Find where the given text appears and provide that cell's center as (x, y) coordinate. 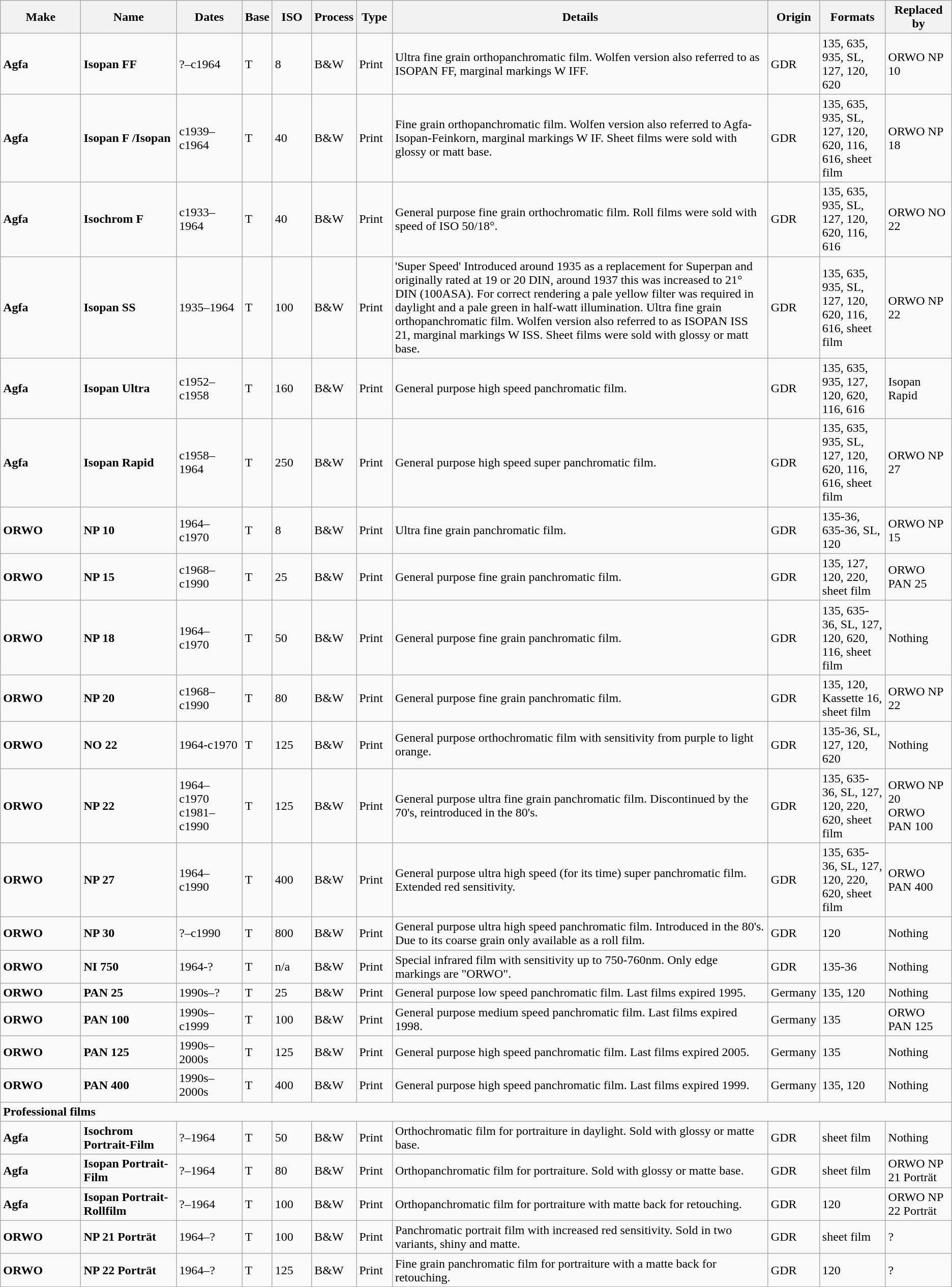
PAN 125 (129, 1052)
Isopan Portrait-Film (129, 1171)
General purpose orthochromatic film with sensitivity from purple to light orange. (580, 745)
1935–1964 (210, 307)
Professional films (476, 1111)
General purpose ultra fine grain panchromatic film. Discontinued by the 70's, reintroduced in the 80's. (580, 805)
General purpose low speed panchromatic film. Last films expired 1995. (580, 993)
Isopan SS (129, 307)
1964-c1970 (210, 745)
Orthochromatic film for portraiture in daylight. Sold with glossy or matte base. (580, 1137)
Formats (852, 17)
Ultra fine grain panchromatic film. (580, 530)
NP 18 (129, 637)
135-36 (852, 967)
PAN 100 (129, 1019)
Isopan F /Isopan (129, 138)
General purpose fine grain orthochromatic film. Roll films were sold with speed of ISO 50/18°. (580, 219)
NP 20 (129, 698)
Fine grain panchromatic film for portraiture with a matte back for retouching. (580, 1270)
Orthopanchromatic film for portraiture. Sold with glossy or matte base. (580, 1171)
ORWO NP 20ORWO PAN 100 (918, 805)
135-36, SL, 127, 120, 620 (852, 745)
c1939–c1964 (210, 138)
NP 22 Porträt (129, 1270)
ORWO NP 21 Porträt (918, 1171)
ORWO NP 15 (918, 530)
NP 22 (129, 805)
135, 635, 935, SL, 127, 120, 620, 116, 616 (852, 219)
ORWO NP 10 (918, 64)
c1933–1964 (210, 219)
1964–c1990 (210, 880)
General purpose medium speed panchromatic film. Last films expired 1998. (580, 1019)
Make (41, 17)
Isopan Ultra (129, 389)
135, 120, Kassette 16, sheet film (852, 698)
Dates (210, 17)
Replaced by (918, 17)
Isochrom F (129, 219)
n/a (292, 967)
ORWO NP 27 (918, 463)
Ultra fine grain orthopanchromatic film. Wolfen version also referred to as ISOPAN FF, marginal markings W IFF. (580, 64)
135, 635, 935, 127, 120, 620, 116, 616 (852, 389)
PAN 400 (129, 1086)
General purpose high speed panchromatic film. Last films expired 1999. (580, 1086)
ORWO NP 22 Porträt (918, 1204)
Orthopanchromatic film for portraiture with matte back for retouching. (580, 1204)
NP 21 Porträt (129, 1237)
NP 30 (129, 934)
ORWO PAN 125 (918, 1019)
1964–c1970c1981–c1990 (210, 805)
Panchromatic portrait film with increased red sensitivity. Sold in two variants, shiny and matte. (580, 1237)
PAN 25 (129, 993)
ORWO PAN 400 (918, 880)
General purpose high speed super panchromatic film. (580, 463)
Isochrom Portrait-Film (129, 1137)
ORWO NP 18 (918, 138)
NP 27 (129, 880)
NP 10 (129, 530)
General purpose ultra high speed panchromatic film. Introduced in the 80's. Due to its coarse grain only available as a roll film. (580, 934)
Base (257, 17)
Isopan Portrait-Rollfilm (129, 1204)
135, 127, 120, 220, sheet film (852, 577)
General purpose ultra high speed (for its time) super panchromatic film. Extended red sensitivity. (580, 880)
NI 750 (129, 967)
General purpose high speed panchromatic film. Last films expired 2005. (580, 1052)
Special infrared film with sensitivity up to 750-760nm. Only edge markings are "ORWO". (580, 967)
Process (334, 17)
Type (374, 17)
1990s–c1999 (210, 1019)
ISO (292, 17)
250 (292, 463)
Details (580, 17)
?–c1964 (210, 64)
160 (292, 389)
135-36, 635-36, SL, 120 (852, 530)
Origin (793, 17)
ORWO NO 22 (918, 219)
c1952–c1958 (210, 389)
Isopan FF (129, 64)
800 (292, 934)
NP 15 (129, 577)
ORWO PAN 25 (918, 577)
1990s–? (210, 993)
c1958–1964 (210, 463)
NO 22 (129, 745)
Name (129, 17)
135, 635, 935, SL, 127, 120, 620 (852, 64)
General purpose high speed panchromatic film. (580, 389)
135, 635-36, SL, 127, 120, 620, 116, sheet film (852, 637)
?–c1990 (210, 934)
1964-? (210, 967)
